Return [x, y] of the center of cell containing provided text 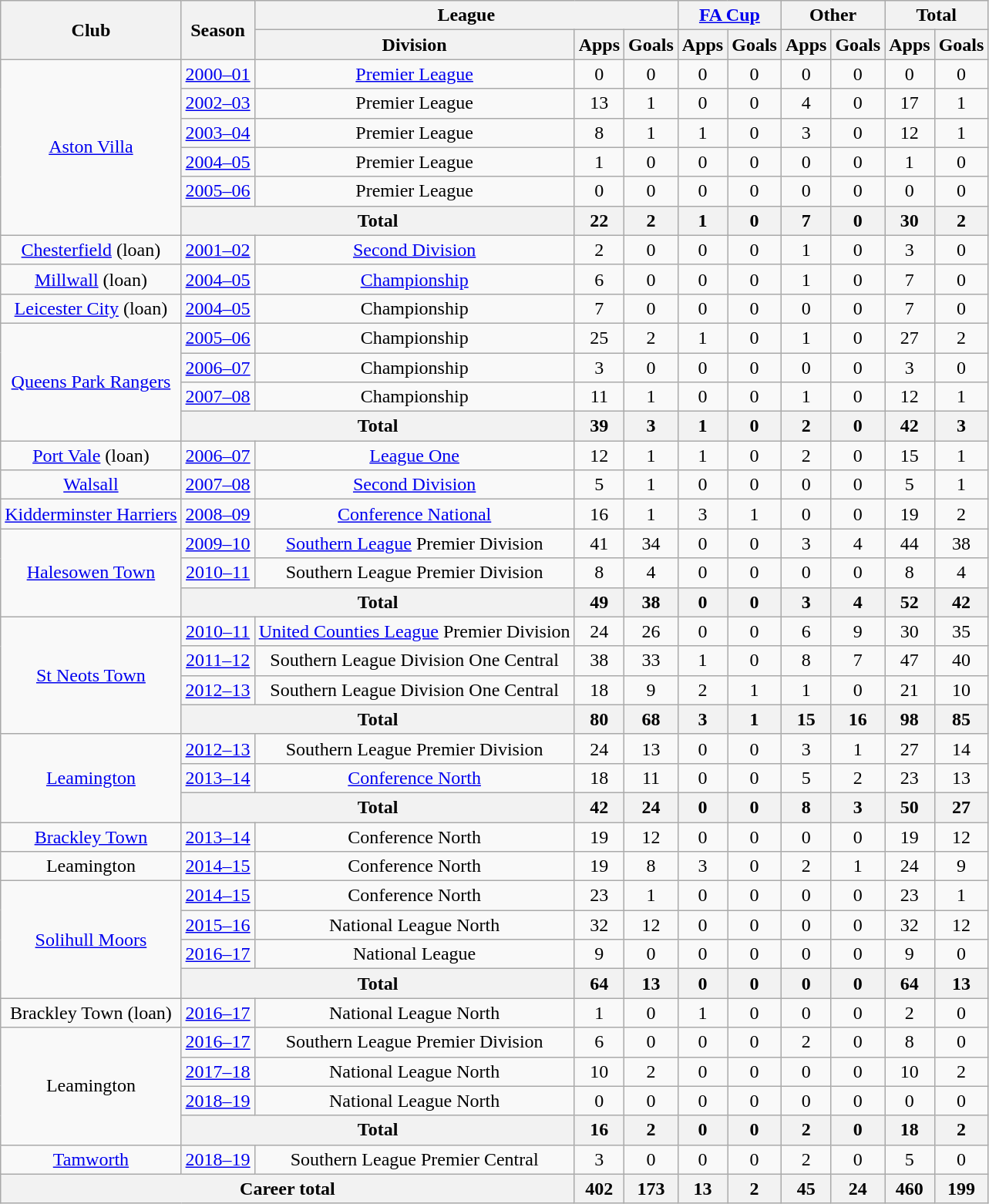
League [466, 15]
Season [217, 30]
Millwall (loan) [91, 279]
Queens Park Rangers [91, 382]
Division [415, 45]
Chesterfield (loan) [91, 250]
Tamworth [91, 1159]
40 [961, 661]
2002–03 [217, 103]
21 [910, 690]
Southern League Premier Central [415, 1159]
Club [91, 30]
44 [910, 543]
Career total [288, 1189]
2015–16 [217, 925]
39 [599, 426]
98 [910, 719]
17 [910, 103]
Leicester City (loan) [91, 308]
402 [599, 1189]
26 [651, 631]
47 [910, 661]
2017–18 [217, 1071]
41 [599, 543]
25 [599, 338]
Brackley Town [91, 836]
Solihull Moors [91, 940]
34 [651, 543]
460 [910, 1189]
2011–12 [217, 661]
33 [651, 661]
52 [910, 602]
80 [599, 719]
FA Cup [729, 15]
2003–04 [217, 133]
68 [651, 719]
14 [961, 748]
35 [961, 631]
Conference National [415, 514]
St Neots Town [91, 675]
League One [415, 456]
Other [833, 15]
Port Vale (loan) [91, 456]
45 [806, 1189]
Aston Villa [91, 147]
2009–10 [217, 543]
2008–09 [217, 514]
United Counties League Premier Division [415, 631]
Walsall [91, 485]
50 [910, 807]
49 [599, 602]
Kidderminster Harriers [91, 514]
National League [415, 954]
22 [599, 220]
85 [961, 719]
199 [961, 1189]
Halesowen Town [91, 573]
2000–01 [217, 74]
Brackley Town (loan) [91, 1013]
2001–02 [217, 250]
173 [651, 1189]
